Determine the [x, y] coordinate at the center of the cell enclosing the given text.  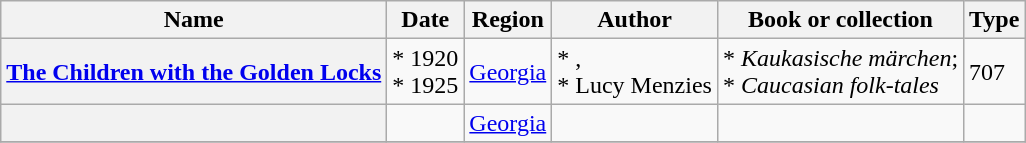
Date [426, 20]
Author [635, 20]
Name [194, 20]
The Children with the Golden Locks [194, 72]
707 [994, 72]
* , * Lucy Menzies [635, 72]
Region [508, 20]
Book or collection [840, 20]
* 1920 * 1925 [426, 72]
Type [994, 20]
* Kaukasische märchen; * Caucasian folk-tales [840, 72]
